From the cell containing the given text, extract its center point as [X, Y] coordinate. 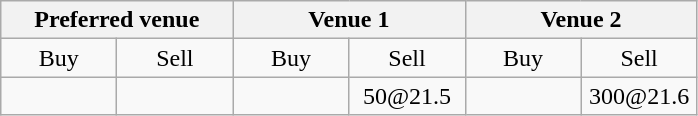
Venue 2 [581, 20]
Preferred venue [117, 20]
Venue 1 [349, 20]
300@21.6 [639, 96]
50@21.5 [407, 96]
